From the cell containing the given text, extract its center point as [x, y] coordinate. 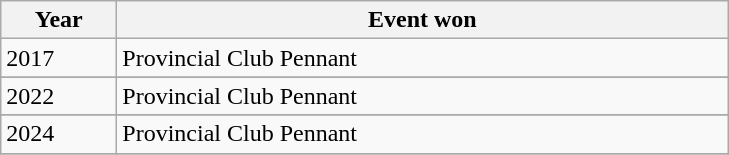
2017 [59, 58]
2024 [59, 134]
2022 [59, 96]
Year [59, 20]
Event won [422, 20]
